Pinpoint the cell where the given text exists, returning its (x, y) midpoint coordinate. 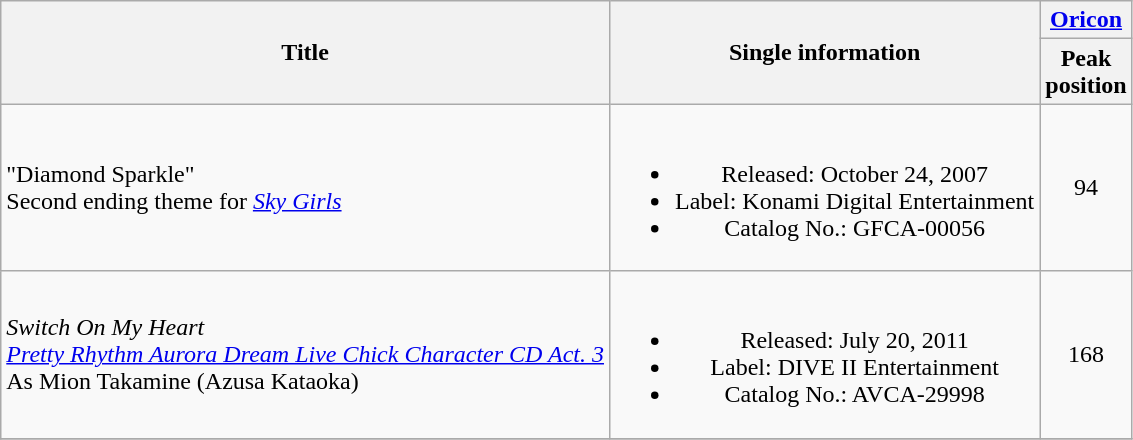
94 (1086, 188)
Switch On My HeartPretty Rhythm Aurora Dream Live Chick Character CD Act. 3As Mion Takamine (Azusa Kataoka) (306, 354)
168 (1086, 354)
Released: October 24, 2007Label: Konami Digital EntertainmentCatalog No.: GFCA-00056 (825, 188)
Released: July 20, 2011Label: DIVE II EntertainmentCatalog No.: AVCA-29998 (825, 354)
Single information (825, 52)
Peakposition (1086, 72)
Title (306, 52)
Oricon (1086, 20)
"Diamond Sparkle"Second ending theme for Sky Girls (306, 188)
